Return the (X, Y) coordinate for the center point of the cell that contains the specified text.  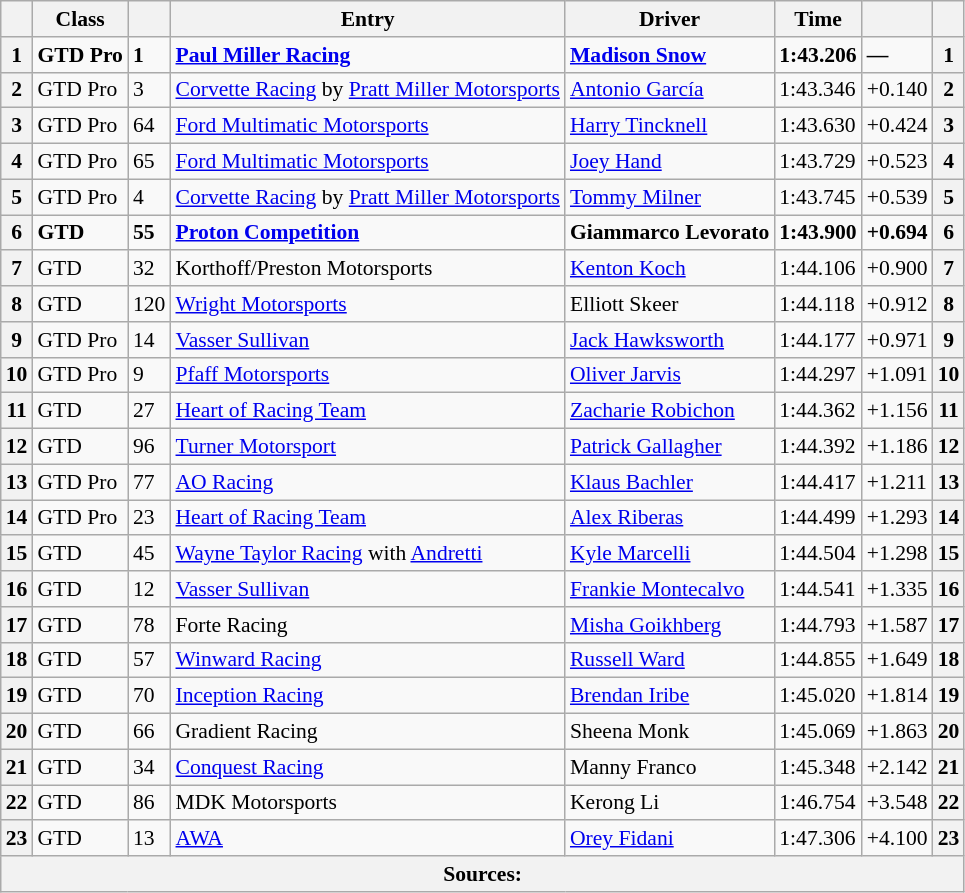
Patrick Gallagher (670, 447)
Sheena Monk (670, 732)
AWA (367, 839)
Wayne Taylor Racing with Andretti (367, 554)
+2.142 (898, 767)
Forte Racing (367, 625)
1:44.392 (818, 447)
Paul Miller Racing (367, 55)
1:44.541 (818, 589)
Class (80, 19)
+3.548 (898, 803)
96 (150, 447)
Inception Racing (367, 696)
1:44.855 (818, 660)
AO Racing (367, 482)
86 (150, 803)
1:43.346 (818, 90)
70 (150, 696)
+1.863 (898, 732)
+0.694 (898, 233)
Madison Snow (670, 55)
Harry Tincknell (670, 126)
+0.900 (898, 269)
+1.298 (898, 554)
1:43.745 (818, 197)
66 (150, 732)
Elliott Skeer (670, 304)
Turner Motorsport (367, 447)
+0.424 (898, 126)
+1.649 (898, 660)
45 (150, 554)
1:45.020 (818, 696)
1:44.297 (818, 375)
120 (150, 304)
Wright Motorsports (367, 304)
+0.971 (898, 340)
MDK Motorsports (367, 803)
Entry (367, 19)
34 (150, 767)
Joey Hand (670, 162)
Kenton Koch (670, 269)
65 (150, 162)
Pfaff Motorsports (367, 375)
Gradient Racing (367, 732)
+1.091 (898, 375)
Conquest Racing (367, 767)
+1.293 (898, 518)
1:44.499 (818, 518)
Kerong Li (670, 803)
Zacharie Robichon (670, 411)
+1.156 (898, 411)
1:44.504 (818, 554)
Winward Racing (367, 660)
+4.100 (898, 839)
+1.587 (898, 625)
55 (150, 233)
32 (150, 269)
1:43.900 (818, 233)
1:43.729 (818, 162)
1:45.348 (818, 767)
Time (818, 19)
1:44.106 (818, 269)
+0.539 (898, 197)
+1.211 (898, 482)
77 (150, 482)
Brendan Iribe (670, 696)
1:43.206 (818, 55)
Jack Hawksworth (670, 340)
Orey Fidani (670, 839)
Proton Competition (367, 233)
Misha Goikhberg (670, 625)
Oliver Jarvis (670, 375)
Giammarco Levorato (670, 233)
Kyle Marcelli (670, 554)
1:44.417 (818, 482)
Sources: (483, 874)
Russell Ward (670, 660)
1:44.177 (818, 340)
1:44.793 (818, 625)
Korthoff/Preston Motorsports (367, 269)
27 (150, 411)
78 (150, 625)
1:45.069 (818, 732)
Driver (670, 19)
Frankie Montecalvo (670, 589)
Klaus Bachler (670, 482)
Alex Riberas (670, 518)
+1.335 (898, 589)
— (898, 55)
+1.186 (898, 447)
+0.140 (898, 90)
Manny Franco (670, 767)
Antonio García (670, 90)
64 (150, 126)
1:44.118 (818, 304)
+1.814 (898, 696)
Tommy Milner (670, 197)
+0.523 (898, 162)
+0.912 (898, 304)
1:46.754 (818, 803)
1:47.306 (818, 839)
1:44.362 (818, 411)
57 (150, 660)
1:43.630 (818, 126)
